For the text-containing cell, return its midpoint in (X, Y) coordinate format. 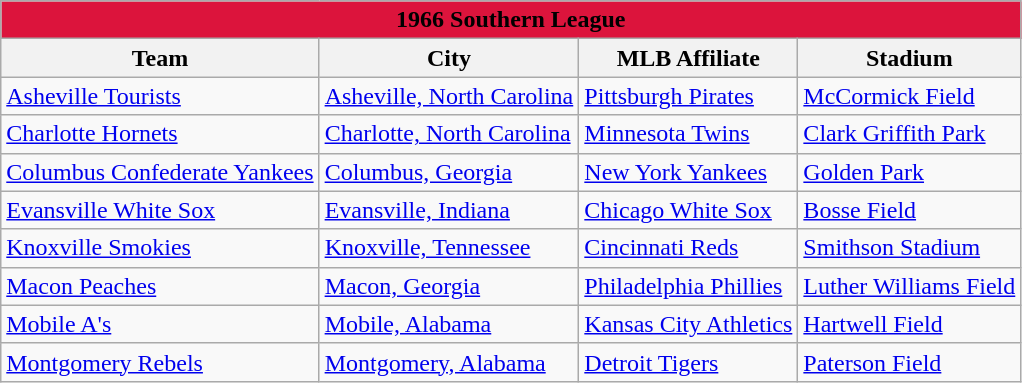
Charlotte, North Carolina (449, 134)
Evansville, Indiana (449, 210)
Knoxville, Tennessee (449, 248)
Charlotte Hornets (160, 134)
New York Yankees (688, 172)
Asheville, North Carolina (449, 96)
Clark Griffith Park (910, 134)
Columbus Confederate Yankees (160, 172)
Cincinnati Reds (688, 248)
Mobile, Alabama (449, 324)
Paterson Field (910, 362)
McCormick Field (910, 96)
MLB Affiliate (688, 58)
Asheville Tourists (160, 96)
Montgomery, Alabama (449, 362)
Philadelphia Phillies (688, 286)
Minnesota Twins (688, 134)
City (449, 58)
Detroit Tigers (688, 362)
Macon, Georgia (449, 286)
Mobile A's (160, 324)
Hartwell Field (910, 324)
Pittsburgh Pirates (688, 96)
Evansville White Sox (160, 210)
Luther Williams Field (910, 286)
Knoxville Smokies (160, 248)
Macon Peaches (160, 286)
Columbus, Georgia (449, 172)
Stadium (910, 58)
1966 Southern League (511, 20)
Golden Park (910, 172)
Team (160, 58)
Bosse Field (910, 210)
Smithson Stadium (910, 248)
Kansas City Athletics (688, 324)
Montgomery Rebels (160, 362)
Chicago White Sox (688, 210)
